Provide the (X, Y) coordinate of the cell's center where the given text is located.  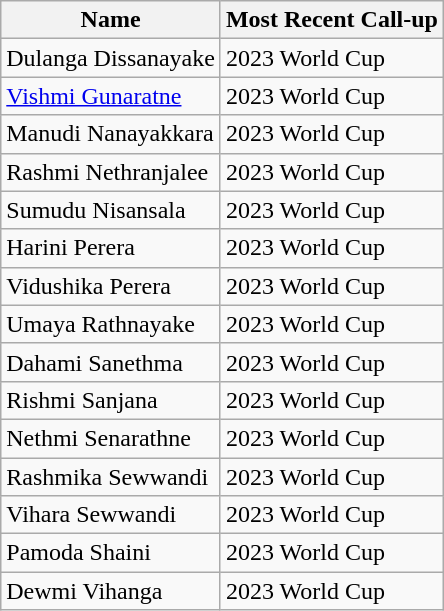
Rishmi Sanjana (111, 400)
Vidushika Perera (111, 286)
Rashmika Sewwandi (111, 477)
Nethmi Senarathne (111, 438)
Sumudu Nisansala (111, 210)
Dahami Sanethma (111, 362)
Vishmi Gunaratne (111, 96)
Pamoda Shaini (111, 553)
Umaya Rathnayake (111, 324)
Harini Perera (111, 248)
Dewmi Vihanga (111, 591)
Rashmi Nethranjalee (111, 172)
Manudi Nanayakkara (111, 134)
Vihara Sewwandi (111, 515)
Most Recent Call-up (332, 20)
Name (111, 20)
Dulanga Dissanayake (111, 58)
